Provide the (X, Y) coordinate of the cell's center where the given text is located.  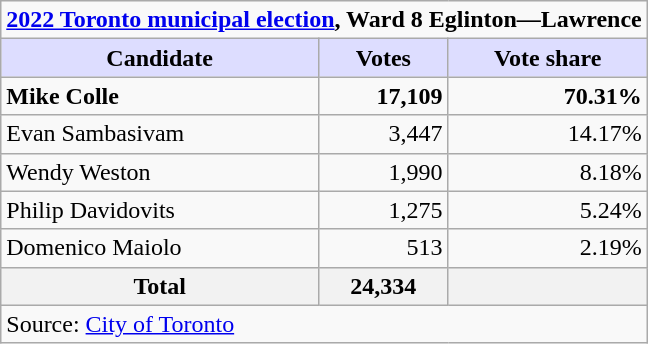
24,334 (384, 286)
Source: City of Toronto (324, 324)
Vote share (548, 58)
17,109 (384, 96)
2.19% (548, 248)
513 (384, 248)
Wendy Weston (160, 172)
Total (160, 286)
8.18% (548, 172)
70.31% (548, 96)
3,447 (384, 134)
Votes (384, 58)
14.17% (548, 134)
Evan Sambasivam (160, 134)
5.24% (548, 210)
2022 Toronto municipal election, Ward 8 Eglinton—Lawrence (324, 20)
Philip Davidovits (160, 210)
1,275 (384, 210)
1,990 (384, 172)
Domenico Maiolo (160, 248)
Mike Colle (160, 96)
Candidate (160, 58)
